Find where the given text appears and provide that cell's center as [X, Y] coordinate. 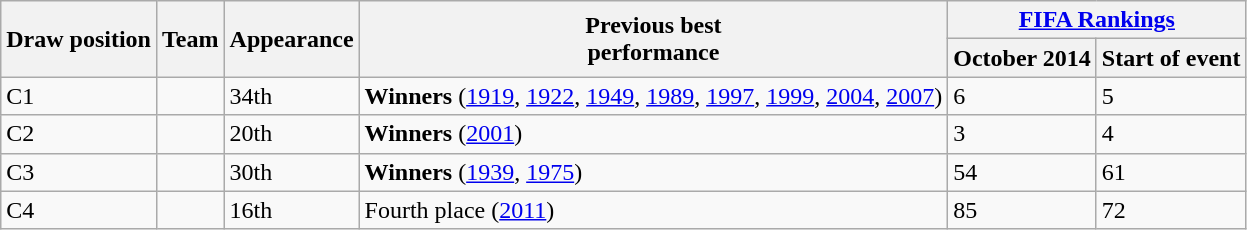
30th [292, 172]
72 [1171, 210]
Fourth place (2011) [654, 210]
C2 [79, 134]
C4 [79, 210]
Appearance [292, 39]
Draw position [79, 39]
6 [1022, 96]
C1 [79, 96]
FIFA Rankings [1097, 20]
C3 [79, 172]
5 [1171, 96]
3 [1022, 134]
October 2014 [1022, 58]
4 [1171, 134]
Winners (2001) [654, 134]
85 [1022, 210]
34th [292, 96]
20th [292, 134]
54 [1022, 172]
61 [1171, 172]
16th [292, 210]
Team [190, 39]
Previous bestperformance [654, 39]
Winners (1939, 1975) [654, 172]
Start of event [1171, 58]
Winners (1919, 1922, 1949, 1989, 1997, 1999, 2004, 2007) [654, 96]
